Extract the (X, Y) coordinate from the center of the cell holding the provided text.  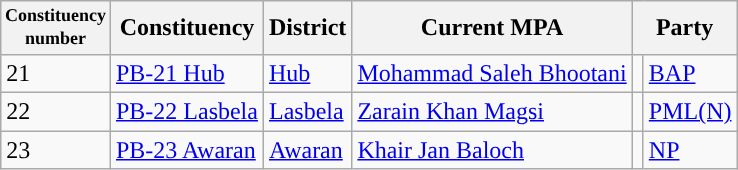
23 (56, 150)
PB-22 Lasbela (186, 111)
Constituency number (56, 28)
BAP (690, 73)
Constituency (186, 28)
PB-23 Awaran (186, 150)
22 (56, 111)
21 (56, 73)
Current MPA (492, 28)
Lasbela (307, 111)
Party (684, 28)
Hub (307, 73)
NP (690, 150)
PB-21 Hub (186, 73)
Zarain Khan Magsi (492, 111)
PML(N) (690, 111)
District (307, 28)
Mohammad Saleh Bhootani (492, 73)
Awaran (307, 150)
Khair Jan Baloch (492, 150)
